Identify which cell holds the provided text, then report its (X, Y) central coordinate. 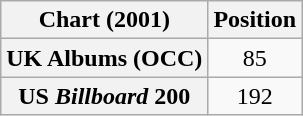
192 (255, 96)
Chart (2001) (104, 20)
UK Albums (OCC) (104, 58)
US Billboard 200 (104, 96)
85 (255, 58)
Position (255, 20)
